Return (X, Y) of the center of cell containing provided text 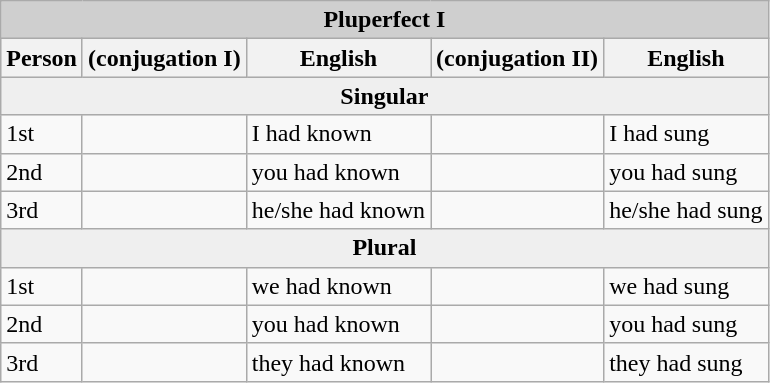
they had known (338, 362)
(conjugation II) (518, 58)
Singular (384, 96)
we had known (338, 286)
Pluperfect I (384, 20)
I had known (338, 134)
we had sung (686, 286)
(conjugation I) (164, 58)
he/she had sung (686, 210)
Person (42, 58)
they had sung (686, 362)
I had sung (686, 134)
he/she had known (338, 210)
Plural (384, 248)
